Determine the (x, y) coordinate at the center of the cell enclosing the given text.  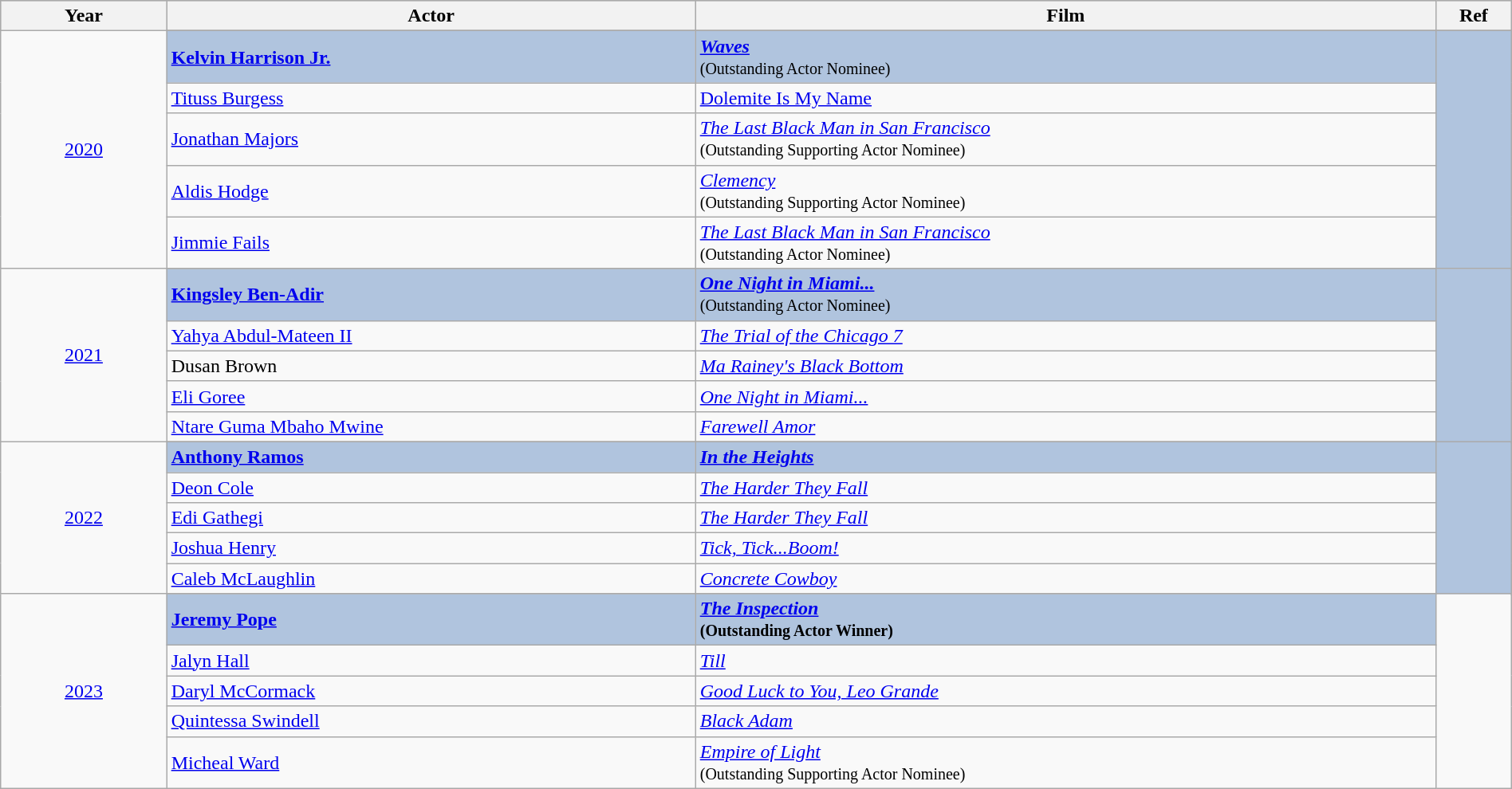
In the Heights (1065, 457)
Kingsley Ben-Adir (431, 295)
2023 (84, 691)
Jalyn Hall (431, 661)
Dusan Brown (431, 366)
The Last Black Man in San Francisco (Outstanding Supporting Actor Nominee) (1065, 139)
Actor (431, 16)
One Night in Miami... (Outstanding Actor Nominee) (1065, 295)
Clemency (Outstanding Supporting Actor Nominee) (1065, 191)
Daryl McCormack (431, 691)
Ntare Guma Mbaho Mwine (431, 426)
Till (1065, 661)
Eli Goree (431, 396)
Anthony Ramos (431, 457)
Year (84, 16)
2020 (84, 150)
Joshua Henry (431, 548)
Film (1065, 16)
Ma Rainey's Black Bottom (1065, 366)
Ref (1474, 16)
Jeremy Pope (431, 620)
The Inspection(Outstanding Actor Winner) (1065, 620)
Deon Cole (431, 487)
2022 (84, 517)
2021 (84, 355)
Concrete Cowboy (1065, 579)
Tick, Tick...Boom! (1065, 548)
Dolemite Is My Name (1065, 98)
Edi Gathegi (431, 518)
Kelvin Harrison Jr. (431, 57)
Good Luck to You, Leo Grande (1065, 691)
Micheal Ward (431, 762)
Aldis Hodge (431, 191)
Black Adam (1065, 721)
Jimmie Fails (431, 242)
One Night in Miami... (1065, 396)
The Trial of the Chicago 7 (1065, 336)
Jonathan Majors (431, 139)
Caleb McLaughlin (431, 579)
The Last Black Man in San Francisco (Outstanding Actor Nominee) (1065, 242)
Waves (Outstanding Actor Nominee) (1065, 57)
Quintessa Swindell (431, 721)
Farewell Amor (1065, 426)
Tituss Burgess (431, 98)
Yahya Abdul-Mateen II (431, 336)
Empire of Light(Outstanding Supporting Actor Nominee) (1065, 762)
